Return the (x, y) coordinate for the center point of the cell that contains the specified text.  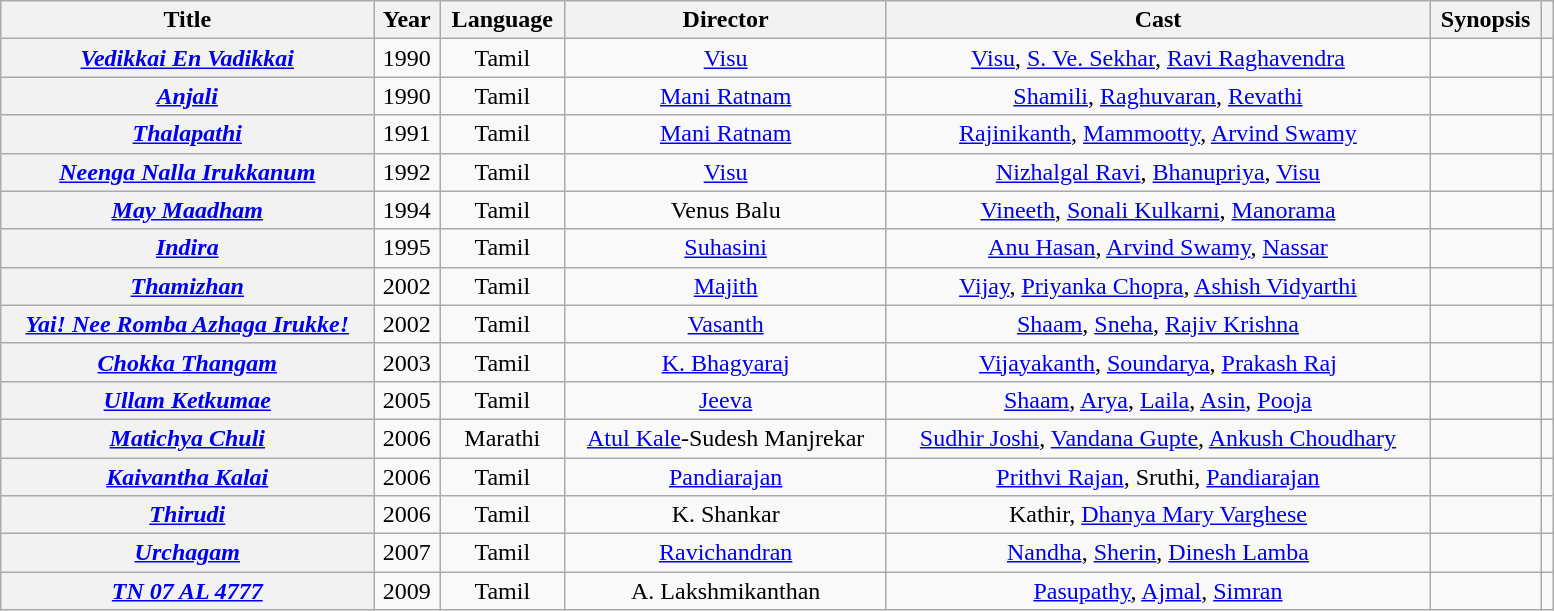
Thamizhan (188, 286)
Shaam, Arya, Laila, Asin, Pooja (1158, 400)
2007 (407, 553)
Thalapathi (188, 134)
Thirudi (188, 515)
2009 (407, 591)
Rajinikanth, Mammootty, Arvind Swamy (1158, 134)
Pandiarajan (726, 477)
Year (407, 20)
Indira (188, 248)
Yai! Nee Romba Azhaga Irukke! (188, 324)
Matichya Chuli (188, 438)
1991 (407, 134)
Cast (1158, 20)
Nandha, Sherin, Dinesh Lamba (1158, 553)
Vijay, Priyanka Chopra, Ashish Vidyarthi (1158, 286)
Anu Hasan, Arvind Swamy, Nassar (1158, 248)
Vineeth, Sonali Kulkarni, Manorama (1158, 210)
Kathir, Dhanya Mary Varghese (1158, 515)
Vijayakanth, Soundarya, Prakash Raj (1158, 362)
Suhasini (726, 248)
1994 (407, 210)
Vasanth (726, 324)
Marathi (502, 438)
K. Shankar (726, 515)
Neenga Nalla Irukkanum (188, 172)
2003 (407, 362)
Anjali (188, 96)
A. Lakshmikanthan (726, 591)
Shaam, Sneha, Rajiv Krishna (1158, 324)
Visu, S. Ve. Sekhar, Ravi Raghavendra (1158, 58)
Title (188, 20)
Kaivantha Kalai (188, 477)
Chokka Thangam (188, 362)
Jeeva (726, 400)
Shamili, Raghuvaran, Revathi (1158, 96)
2005 (407, 400)
1992 (407, 172)
Director (726, 20)
Vedikkai En Vadikkai (188, 58)
Venus Balu (726, 210)
Sudhir Joshi, Vandana Gupte, Ankush Choudhary (1158, 438)
Ullam Ketkumae (188, 400)
Nizhalgal Ravi, Bhanupriya, Visu (1158, 172)
May Maadham (188, 210)
Majith (726, 286)
Atul Kale-Sudesh Manjrekar (726, 438)
TN 07 AL 4777 (188, 591)
1995 (407, 248)
Prithvi Rajan, Sruthi, Pandiarajan (1158, 477)
Synopsis (1486, 20)
Urchagam (188, 553)
Ravichandran (726, 553)
K. Bhagyaraj (726, 362)
Pasupathy, Ajmal, Simran (1158, 591)
Language (502, 20)
